Search for the cell housing the specified text and yield its [x, y] center coordinate. 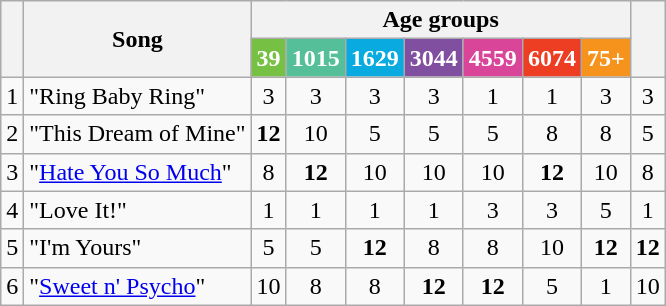
Song [138, 39]
"Sweet n' Psycho" [138, 286]
1015 [316, 58]
"Hate You So Much" [138, 172]
39 [268, 58]
2 [12, 134]
4 [12, 210]
6 [12, 286]
"I'm Yours" [138, 248]
4559 [492, 58]
"Ring Baby Ring" [138, 96]
6074 [552, 58]
1629 [374, 58]
Age groups [440, 20]
"This Dream of Mine" [138, 134]
75+ [606, 58]
3044 [434, 58]
"Love It!" [138, 210]
